Capture the cell that displays the provided text and extract its (x, y) central coordinate. 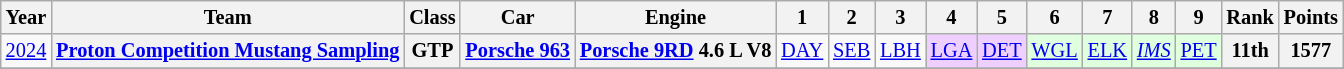
SEB (852, 51)
Engine (676, 17)
GTP (432, 51)
PET (1199, 51)
LGA (952, 51)
9 (1199, 17)
Class (432, 17)
DAY (802, 51)
6 (1055, 17)
2 (852, 17)
4 (952, 17)
3 (900, 17)
Car (517, 17)
11th (1250, 51)
5 (1002, 17)
Porsche 9RD 4.6 L V8 (676, 51)
8 (1154, 17)
WGL (1055, 51)
Points (1311, 17)
LBH (900, 51)
Rank (1250, 17)
ELK (1108, 51)
2024 (26, 51)
IMS (1154, 51)
1577 (1311, 51)
Team (228, 17)
7 (1108, 17)
1 (802, 17)
Porsche 963 (517, 51)
DET (1002, 51)
Year (26, 17)
Proton Competition Mustang Sampling (228, 51)
